Pinpoint the cell where the given text exists, returning its (X, Y) midpoint coordinate. 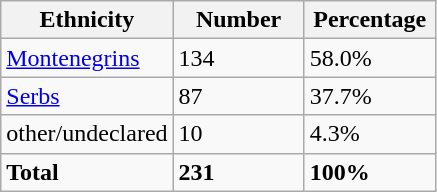
100% (370, 172)
37.7% (370, 96)
87 (238, 96)
Serbs (87, 96)
10 (238, 134)
134 (238, 58)
Ethnicity (87, 20)
231 (238, 172)
58.0% (370, 58)
Number (238, 20)
Total (87, 172)
Percentage (370, 20)
4.3% (370, 134)
Montenegrins (87, 58)
other/undeclared (87, 134)
